Find where the given text appears and provide that cell's center as [X, Y] coordinate. 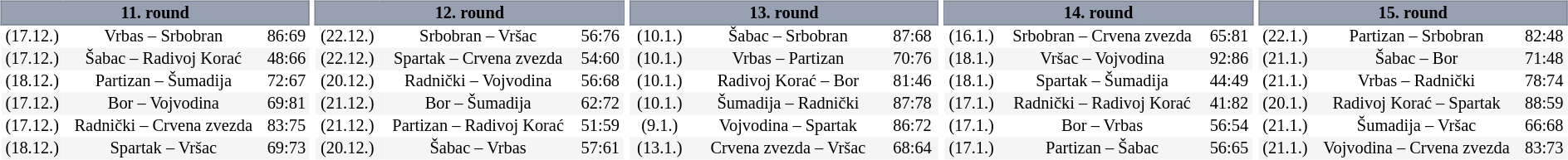
13. round [784, 12]
Vrbas – Partizan [787, 60]
88:59 [1545, 104]
15. round [1414, 12]
(20.1.) [1286, 104]
Radnički – Radivoj Korać [1101, 104]
87:78 [913, 104]
Radnički – Vojvodina [478, 81]
(22.1.) [1286, 36]
Partizan – Srbobran [1417, 36]
66:68 [1545, 126]
81:46 [913, 81]
44:49 [1229, 81]
Bor – Vrbas [1101, 126]
86:69 [286, 36]
51:59 [600, 126]
72:67 [286, 81]
Vrbas – Radnički [1417, 81]
68:64 [913, 149]
87:68 [913, 36]
54:60 [600, 60]
78:74 [1545, 81]
(16.1.) [972, 36]
Šumadija – Vršac [1417, 126]
Spartak – Crvena zvezda [478, 60]
Srbobran – Vršac [478, 36]
82:48 [1545, 36]
71:48 [1545, 60]
86:72 [913, 126]
Partizan – Šabac [1101, 149]
Šabac – Bor [1417, 60]
Spartak – Vršac [163, 149]
56:54 [1229, 126]
69:73 [286, 149]
92:86 [1229, 60]
Šabac – Radivoj Korać [163, 60]
(13.1.) [659, 149]
56:76 [600, 36]
Šabac – Vrbas [478, 149]
Bor – Vojvodina [163, 104]
Vojvodina – Crvena zvezda [1417, 149]
62:72 [600, 104]
Radnički – Crvena zvezda [163, 126]
Vršac – Vojvodina [1101, 60]
Vrbas – Srbobran [163, 36]
48:66 [286, 60]
11. round [154, 12]
83:75 [286, 126]
Spartak – Šumadija [1101, 81]
69:81 [286, 104]
Radivoj Korać – Bor [787, 81]
12. round [470, 12]
41:82 [1229, 104]
57:61 [600, 149]
65:81 [1229, 36]
56:65 [1229, 149]
Crvena zvezda – Vršac [787, 149]
Šumadija – Radnički [787, 104]
Partizan – Radivoj Korać [478, 126]
Srbobran – Crvena zvezda [1101, 36]
(9.1.) [659, 126]
Radivoj Korać – Spartak [1417, 104]
Bor – Šumadija [478, 104]
14. round [1098, 12]
Vojvodina – Spartak [787, 126]
56:68 [600, 81]
83:73 [1545, 149]
70:76 [913, 60]
Šabac – Srbobran [787, 36]
Partizan – Šumadija [163, 81]
